For the text-containing cell, return its midpoint in (x, y) coordinate format. 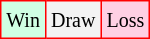
Draw (72, 20)
Win (24, 20)
Loss (126, 20)
